Capture the cell that displays the provided text and extract its (x, y) central coordinate. 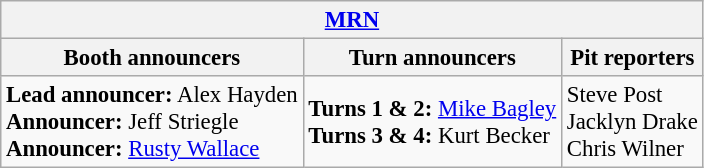
Pit reporters (633, 58)
Booth announcers (152, 58)
Turn announcers (432, 58)
Turns 1 & 2: Mike BagleyTurns 3 & 4: Kurt Becker (432, 122)
Lead announcer: Alex HaydenAnnouncer: Jeff StriegleAnnouncer: Rusty Wallace (152, 122)
MRN (352, 20)
Steve PostJacklyn DrakeChris Wilner (633, 122)
